Locate the cell with the specified text and output its [x, y] center coordinate. 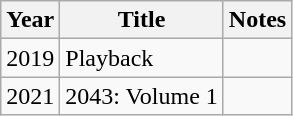
2021 [30, 96]
2043: Volume 1 [142, 96]
Playback [142, 58]
Year [30, 20]
Title [142, 20]
2019 [30, 58]
Notes [257, 20]
